Find where the given text appears and provide that cell's center as (x, y) coordinate. 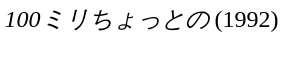
100ミリちょっとの (1992) (142, 20)
